Locate the cell with the specified text and output its (x, y) center coordinate. 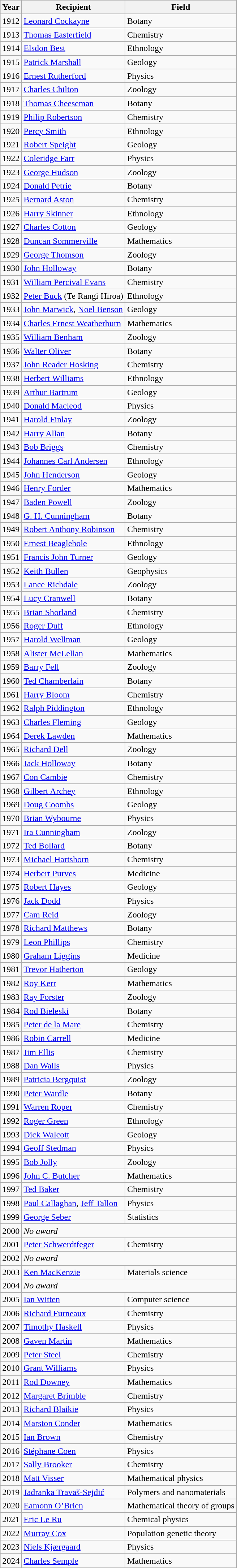
G. H. Cunningham (74, 516)
Charles Chilton (74, 90)
1943 (11, 447)
1957 (11, 640)
1966 (11, 763)
Matt Visser (74, 1478)
1927 (11, 227)
1931 (11, 282)
Chemical physics (181, 1520)
1915 (11, 62)
1937 (11, 364)
2006 (11, 1313)
Polymers and nanomaterials (181, 1492)
2001 (11, 1244)
2015 (11, 1437)
1914 (11, 48)
Ray Forster (74, 997)
Patricia Bergquist (74, 1080)
Robert Anthony Robinson (74, 530)
1967 (11, 777)
Gaven Martin (74, 1341)
Ted Chamberlain (74, 681)
1913 (11, 35)
2020 (11, 1506)
1973 (11, 860)
Charles Semple (74, 1561)
1944 (11, 461)
1939 (11, 392)
1948 (11, 516)
1997 (11, 1189)
Field (181, 7)
1988 (11, 1066)
1956 (11, 626)
Walter Oliver (74, 351)
1922 (11, 158)
Thomas Easterfield (74, 35)
Michael Hartshorn (74, 860)
1946 (11, 488)
1976 (11, 901)
1951 (11, 557)
Richard Furneaux (74, 1313)
1983 (11, 997)
William Percival Evans (74, 282)
Ted Bollard (74, 846)
Peter de la Mare (74, 1024)
1978 (11, 928)
2004 (11, 1286)
Statistics (181, 1217)
Eric Le Ru (74, 1520)
1987 (11, 1052)
Ian Witten (74, 1300)
1982 (11, 983)
1925 (11, 200)
2010 (11, 1368)
1953 (11, 584)
2014 (11, 1423)
Ernest Rutherford (74, 76)
Patrick Marshall (74, 62)
1930 (11, 268)
2005 (11, 1300)
2008 (11, 1341)
Robin Carrell (74, 1038)
1940 (11, 406)
1933 (11, 310)
Stéphane Coen (74, 1451)
John C. Butcher (74, 1176)
1959 (11, 667)
2023 (11, 1547)
Marston Conder (74, 1423)
Keith Bullen (74, 571)
John Marwick, Noel Benson (74, 310)
2002 (11, 1258)
Computer science (181, 1300)
Ernest Beaglehole (74, 543)
Gilbert Archey (74, 791)
Roger Duff (74, 626)
Population genetic theory (181, 1533)
Charles Cotton (74, 227)
1996 (11, 1176)
Jadranka Travaš-Sejdić (74, 1492)
Bernard Aston (74, 200)
Donald Macleod (74, 406)
John Reader Hosking (74, 364)
1989 (11, 1080)
Paul Callaghan, Jeff Tallon (74, 1203)
2016 (11, 1451)
1949 (11, 530)
Con Cambie (74, 777)
George Thomson (74, 255)
Dick Walcott (74, 1135)
Harry Allan (74, 433)
2012 (11, 1396)
1991 (11, 1107)
Grant Williams (74, 1368)
1960 (11, 681)
1919 (11, 117)
1961 (11, 695)
2000 (11, 1231)
2022 (11, 1533)
Peter Wardle (74, 1093)
Leonard Cockayne (74, 21)
Brian Shorland (74, 612)
1950 (11, 543)
2011 (11, 1382)
1929 (11, 255)
1945 (11, 475)
2003 (11, 1272)
1994 (11, 1148)
Niels Kjærgaard (74, 1547)
1975 (11, 887)
Warren Roper (74, 1107)
1979 (11, 942)
1977 (11, 915)
Harold Wellman (74, 640)
1932 (11, 296)
1920 (11, 131)
Richard Dell (74, 750)
Arthur Bartrum (74, 392)
1936 (11, 351)
Charles Fleming (74, 722)
Baden Powell (74, 502)
Alister McLellan (74, 653)
1926 (11, 213)
1964 (11, 736)
Thomas Cheeseman (74, 103)
1969 (11, 804)
Philip Robertson (74, 117)
Geoff Stedman (74, 1148)
1934 (11, 323)
Rod Downey (74, 1382)
Herbert Purves (74, 873)
1942 (11, 433)
1993 (11, 1135)
Robert Hayes (74, 887)
Mathematical physics (181, 1478)
Francis John Turner (74, 557)
1995 (11, 1162)
Charles Ernest Weatherburn (74, 323)
1985 (11, 1024)
1928 (11, 241)
1916 (11, 76)
Percy Smith (74, 131)
1958 (11, 653)
2024 (11, 1561)
Lucy Cranwell (74, 598)
1938 (11, 378)
1974 (11, 873)
George Seber (74, 1217)
Rod Bieleski (74, 1011)
Timothy Haskell (74, 1327)
Materials science (181, 1272)
1981 (11, 969)
Graham Liggins (74, 956)
1971 (11, 832)
Leon Phillips (74, 942)
1912 (11, 21)
Geophysics (181, 571)
Lance Richdale (74, 584)
Bob Jolly (74, 1162)
Bob Briggs (74, 447)
John Henderson (74, 475)
Donald Petrie (74, 186)
1972 (11, 846)
Ian Brown (74, 1437)
Richard Matthews (74, 928)
Harold Finlay (74, 420)
Peter Buck (Te Rangi Hīroa) (74, 296)
1965 (11, 750)
George Hudson (74, 172)
1954 (11, 598)
Jack Dodd (74, 901)
1947 (11, 502)
1962 (11, 708)
William Benham (74, 337)
2018 (11, 1478)
Johannes Carl Andersen (74, 461)
1952 (11, 571)
Ken MacKenzie (74, 1272)
Robert Speight (74, 144)
Brian Wybourne (74, 818)
2013 (11, 1409)
Margaret Brimble (74, 1396)
1935 (11, 337)
Cam Reid (74, 915)
Coleridge Farr (74, 158)
1998 (11, 1203)
Year (11, 7)
Peter Schwerdtfeger (74, 1244)
2017 (11, 1464)
1970 (11, 818)
Roger Green (74, 1121)
1968 (11, 791)
1999 (11, 1217)
2009 (11, 1355)
Trevor Hatherton (74, 969)
Harry Skinner (74, 213)
Henry Forder (74, 488)
1963 (11, 722)
Peter Steel (74, 1355)
Eamonn O’Brien (74, 1506)
Harry Bloom (74, 695)
1918 (11, 103)
Richard Blaikie (74, 1409)
Mathematical theory of groups (181, 1506)
Dan Walls (74, 1066)
Ralph Piddington (74, 708)
Herbert Williams (74, 378)
Roy Kerr (74, 983)
Jim Ellis (74, 1052)
1923 (11, 172)
Murray Cox (74, 1533)
1984 (11, 1011)
1980 (11, 956)
2021 (11, 1520)
1917 (11, 90)
Ted Baker (74, 1189)
2019 (11, 1492)
Derek Lawden (74, 736)
1921 (11, 144)
1924 (11, 186)
Doug Coombs (74, 804)
Sally Brooker (74, 1464)
John Holloway (74, 268)
1986 (11, 1038)
Duncan Sommerville (74, 241)
2007 (11, 1327)
1992 (11, 1121)
1941 (11, 420)
Recipient (74, 7)
Elsdon Best (74, 48)
Jack Holloway (74, 763)
1955 (11, 612)
Ira Cunningham (74, 832)
1990 (11, 1093)
Barry Fell (74, 667)
